Locate the cell with the specified text and output its (x, y) center coordinate. 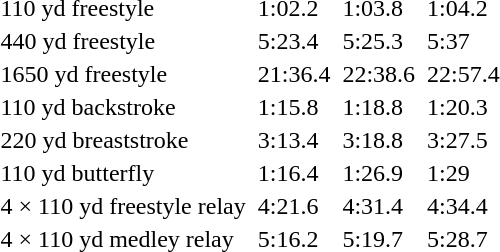
22:38.6 (379, 74)
3:13.4 (294, 140)
1:26.9 (379, 173)
5:25.3 (379, 41)
1:16.4 (294, 173)
4:31.4 (379, 206)
4:21.6 (294, 206)
3:18.8 (379, 140)
5:23.4 (294, 41)
1:18.8 (379, 107)
1:15.8 (294, 107)
21:36.4 (294, 74)
